Pinpoint the cell where the given text exists, returning its [x, y] midpoint coordinate. 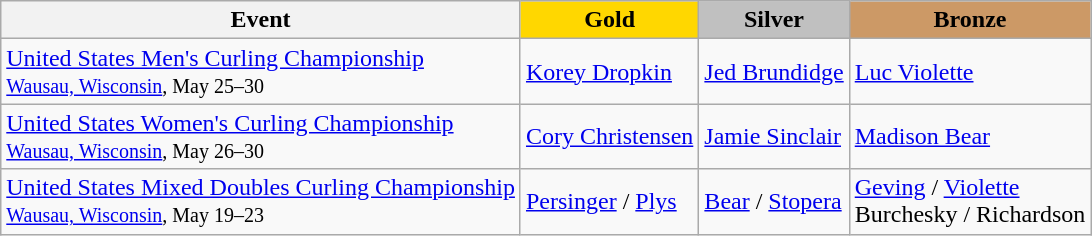
Event [261, 20]
Jed Brundidge [774, 72]
Madison Bear [970, 136]
Jamie Sinclair [774, 136]
Geving / Violette Burchesky / Richardson [970, 202]
Persinger / Plys [609, 202]
Gold [609, 20]
Silver [774, 20]
Cory Christensen [609, 136]
Bronze [970, 20]
Bear / Stopera [774, 202]
Luc Violette [970, 72]
Korey Dropkin [609, 72]
United States Men's Curling Championship Wausau, Wisconsin, May 25–30 [261, 72]
United States Women's Curling Championship Wausau, Wisconsin, May 26–30 [261, 136]
United States Mixed Doubles Curling Championship Wausau, Wisconsin, May 19–23 [261, 202]
